Search for the cell housing the specified text and yield its [X, Y] center coordinate. 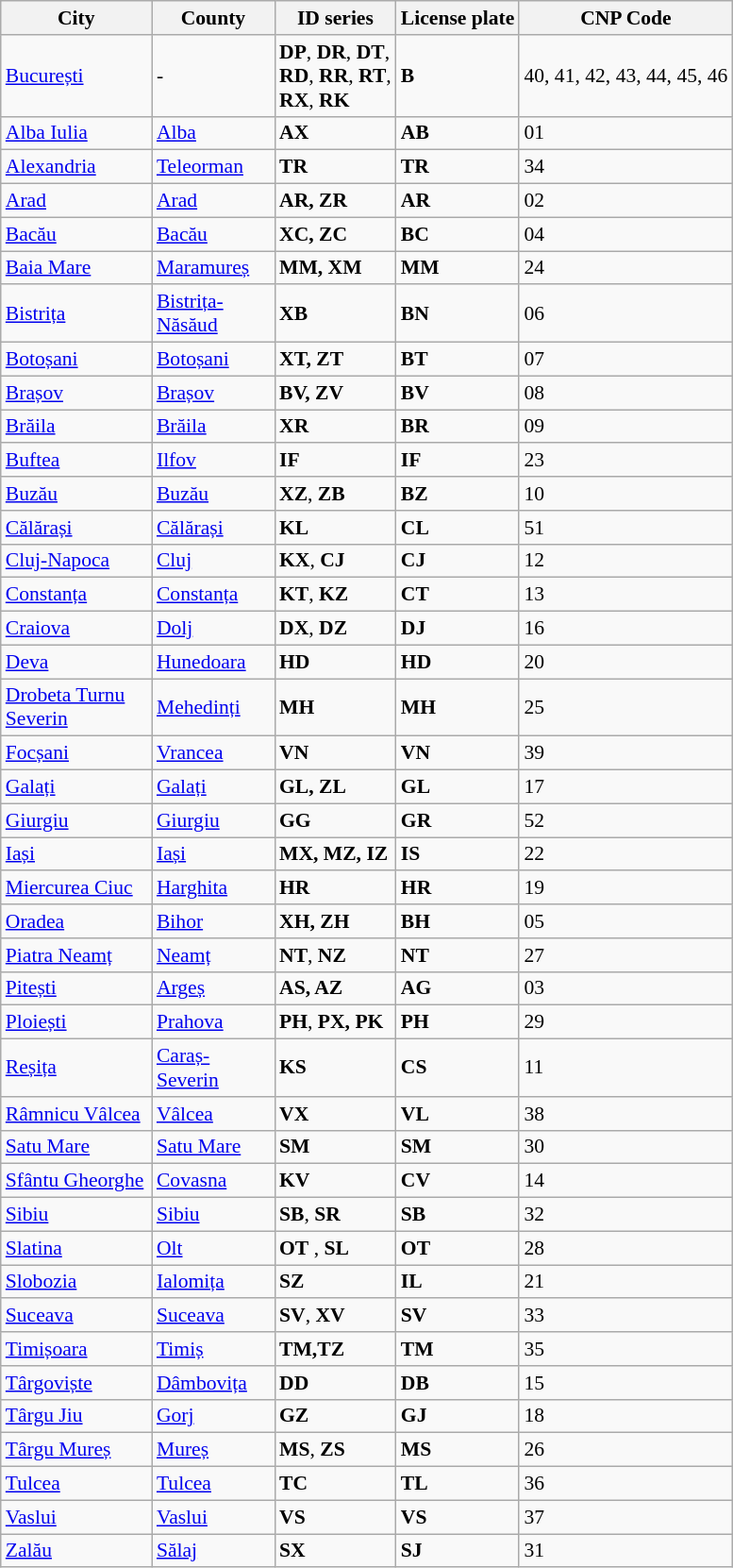
TM [458, 1349]
GJ [458, 1416]
07 [625, 360]
MM, XM [336, 268]
01 [625, 133]
County [213, 18]
05 [625, 921]
SV [458, 1316]
KX, CJ [336, 561]
KT, KZ [336, 595]
MM [458, 268]
Maramureș [213, 268]
Târgoviște [76, 1383]
IS [458, 854]
Argeș [213, 988]
Târgu Jiu [76, 1416]
Craiova [76, 629]
XC, ZC [336, 234]
Dâmbovița [213, 1383]
Harghita [213, 888]
VL [458, 1114]
52 [625, 820]
Focșani [76, 753]
Caraș-Severin [213, 1069]
20 [625, 662]
Bihor [213, 921]
Olt [213, 1248]
08 [625, 393]
Mehedinți [213, 708]
BV, ZV [336, 393]
36 [625, 1484]
București [76, 76]
GL [458, 787]
CV [458, 1181]
Târgu Mureș [76, 1450]
Alba Iulia [76, 133]
BV [458, 393]
24 [625, 268]
BC [458, 234]
CJ [458, 561]
22 [625, 854]
Slobozia [76, 1282]
Dolj [213, 629]
DB [458, 1383]
DD [336, 1383]
TL [458, 1484]
09 [625, 427]
GR [458, 820]
Oradea [76, 921]
SX [336, 1551]
Drobeta Turnu Severin [76, 708]
Vâlcea [213, 1114]
CNP Code [625, 18]
OT [458, 1248]
ID series [336, 18]
13 [625, 595]
Slatina [76, 1248]
DX, DZ [336, 629]
32 [625, 1215]
35 [625, 1349]
15 [625, 1383]
GG [336, 820]
Ilfov [213, 461]
XH, ZH [336, 921]
MS, ZS [336, 1450]
- [213, 76]
BN [458, 313]
KS [336, 1069]
Vrancea [213, 753]
MS [458, 1450]
AB [458, 133]
Bistrița-Năsăud [213, 313]
19 [625, 888]
IL [458, 1282]
06 [625, 313]
Cluj-Napoca [76, 561]
GZ [336, 1416]
Hunedoara [213, 662]
Râmnicu Vâlcea [76, 1114]
BT [458, 360]
NT, NZ [336, 955]
AX [336, 133]
BR [458, 427]
Reșița [76, 1069]
Sfântu Gheorghe [76, 1181]
TM,TZ [336, 1349]
SB, SR [336, 1215]
License plate [458, 18]
Teleorman [213, 167]
BZ [458, 494]
Pitești [76, 988]
29 [625, 1022]
OT , SL [336, 1248]
04 [625, 234]
30 [625, 1147]
12 [625, 561]
XZ, ZB [336, 494]
25 [625, 708]
40, 41, 42, 43, 44, 45, 46 [625, 76]
28 [625, 1248]
34 [625, 167]
39 [625, 753]
City [76, 18]
11 [625, 1069]
DP, DR, DT, RD, RR, RT, RX, RK [336, 76]
Deva [76, 662]
Prahova [213, 1022]
23 [625, 461]
33 [625, 1316]
Alba [213, 133]
XR [336, 427]
27 [625, 955]
Miercurea Ciuc [76, 888]
XB [336, 313]
Buftea [76, 461]
14 [625, 1181]
Zalău [76, 1551]
SV, XV [336, 1316]
Covasna [213, 1181]
03 [625, 988]
18 [625, 1416]
GL, ZL [336, 787]
Neamț [213, 955]
KL [336, 528]
AR, ZR [336, 201]
38 [625, 1114]
Timișoara [76, 1349]
AG [458, 988]
Sălaj [213, 1551]
AR [458, 201]
Alexandria [76, 167]
XT, ZT [336, 360]
DJ [458, 629]
Bistrița [76, 313]
AS, AZ [336, 988]
SJ [458, 1551]
B [458, 76]
VX [336, 1114]
Baia Mare [76, 268]
37 [625, 1517]
26 [625, 1450]
16 [625, 629]
SB [458, 1215]
10 [625, 494]
KV [336, 1181]
MX, MZ, IZ [336, 854]
PH [458, 1022]
NT [458, 955]
PH, PX, PK [336, 1022]
02 [625, 201]
CS [458, 1069]
Timiș [213, 1349]
BH [458, 921]
SZ [336, 1282]
17 [625, 787]
Ploiești [76, 1022]
Ialomița [213, 1282]
CT [458, 595]
31 [625, 1551]
Piatra Neamț [76, 955]
Mureș [213, 1450]
Cluj [213, 561]
51 [625, 528]
21 [625, 1282]
Gorj [213, 1416]
CL [458, 528]
TC [336, 1484]
